Locate the cell with the specified text and output its [X, Y] center coordinate. 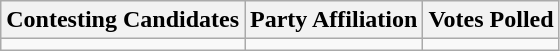
Votes Polled [491, 20]
Contesting Candidates [123, 20]
Party Affiliation [334, 20]
